Scan for the cell matching the given text and deliver its [X, Y] coordinate at center. 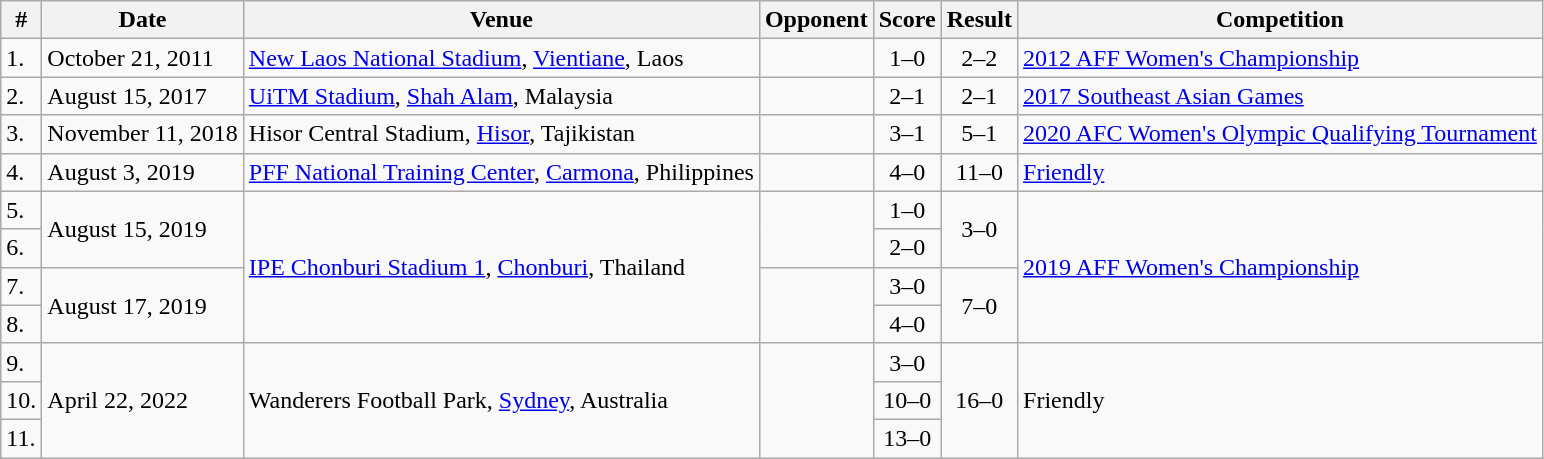
IPE Chonburi Stadium 1, Chonburi, Thailand [501, 267]
7–0 [979, 305]
UiTM Stadium, Shah Alam, Malaysia [501, 96]
3. [22, 134]
2–0 [907, 248]
Date [142, 20]
2012 AFF Women's Championship [1280, 58]
August 3, 2019 [142, 172]
10–0 [907, 400]
9. [22, 362]
3–1 [907, 134]
11. [22, 438]
Competition [1280, 20]
2020 AFC Women's Olympic Qualifying Tournament [1280, 134]
13–0 [907, 438]
October 21, 2011 [142, 58]
2019 AFF Women's Championship [1280, 267]
4. [22, 172]
16–0 [979, 400]
6. [22, 248]
1. [22, 58]
7. [22, 286]
Hisor Central Stadium, Hisor, Tajikistan [501, 134]
August 15, 2019 [142, 229]
New Laos National Stadium, Vientiane, Laos [501, 58]
# [22, 20]
Opponent [816, 20]
2. [22, 96]
8. [22, 324]
August 15, 2017 [142, 96]
10. [22, 400]
Score [907, 20]
August 17, 2019 [142, 305]
5. [22, 210]
2017 Southeast Asian Games [1280, 96]
11–0 [979, 172]
2–2 [979, 58]
5–1 [979, 134]
Venue [501, 20]
PFF National Training Center, Carmona, Philippines [501, 172]
April 22, 2022 [142, 400]
November 11, 2018 [142, 134]
Result [979, 20]
Wanderers Football Park, Sydney, Australia [501, 400]
